Locate the cell with the specified text and output its (X, Y) center coordinate. 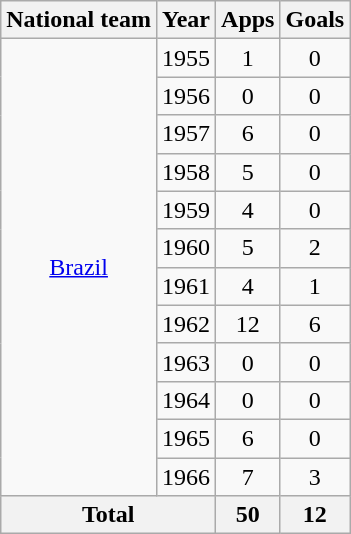
National team (79, 20)
1963 (186, 362)
1957 (186, 134)
1959 (186, 210)
1964 (186, 400)
Goals (315, 20)
Total (108, 515)
1962 (186, 324)
50 (248, 515)
1958 (186, 172)
1966 (186, 477)
Apps (248, 20)
3 (315, 477)
1955 (186, 58)
1965 (186, 438)
7 (248, 477)
1961 (186, 286)
2 (315, 248)
1960 (186, 248)
Year (186, 20)
Brazil (79, 268)
1956 (186, 96)
